Find where the given text appears and provide that cell's center as (x, y) coordinate. 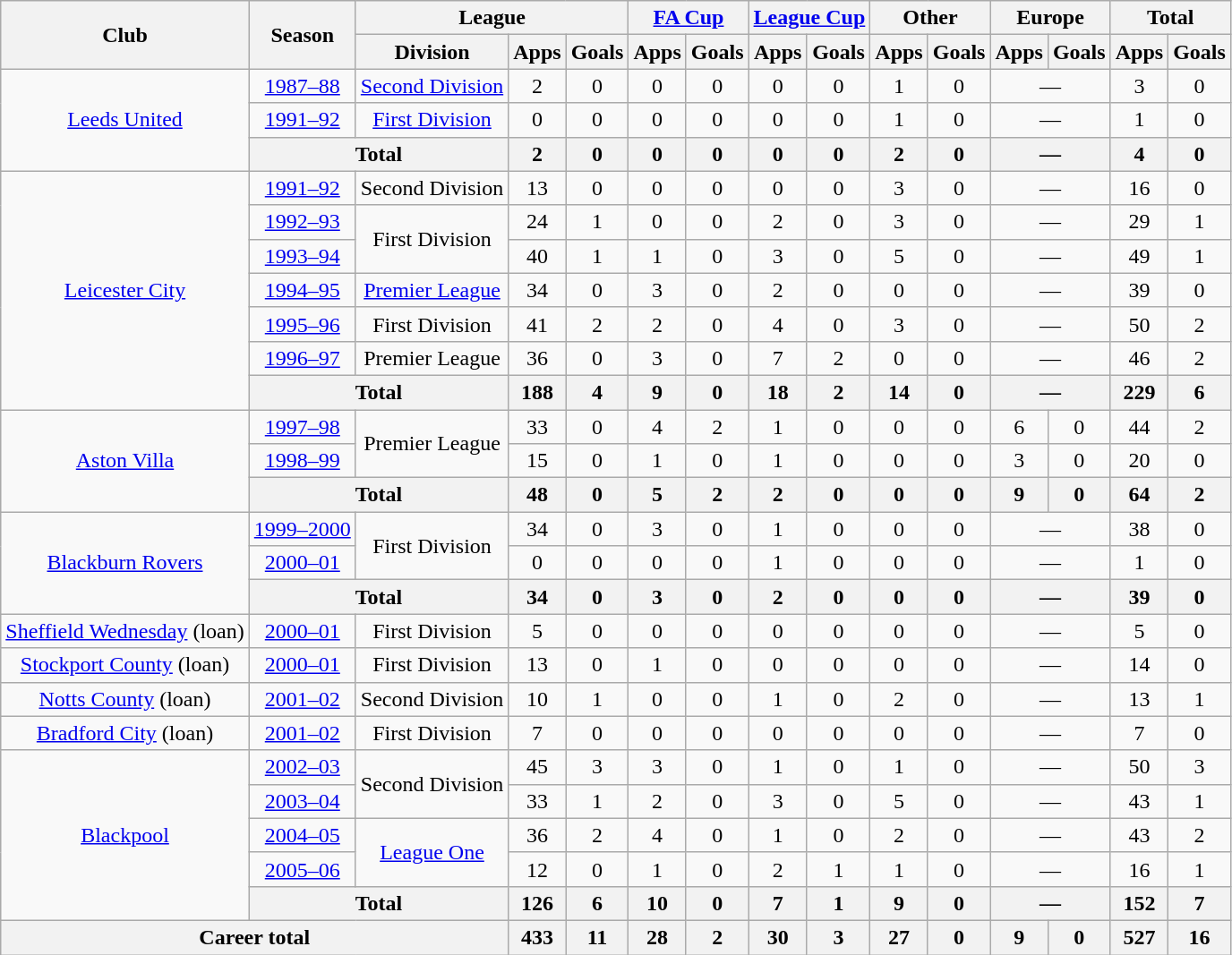
38 (1139, 529)
18 (777, 392)
League Cup (809, 18)
126 (537, 903)
12 (537, 869)
Leeds United (125, 120)
Other (930, 18)
527 (1139, 937)
Bradford City (loan) (125, 733)
Club (125, 35)
44 (1139, 427)
Leicester City (125, 290)
433 (537, 937)
1996–97 (303, 358)
49 (1139, 256)
2002–03 (303, 767)
1995–96 (303, 324)
1999–2000 (303, 529)
2004–05 (303, 835)
Blackpool (125, 835)
41 (537, 324)
Blackburn Rovers (125, 563)
Aston Villa (125, 461)
1992–93 (303, 222)
2005–06 (303, 869)
11 (597, 937)
1997–98 (303, 427)
Sheffield Wednesday (loan) (125, 631)
15 (537, 461)
30 (777, 937)
FA Cup (689, 18)
27 (899, 937)
2003–04 (303, 801)
1993–94 (303, 256)
Career total (254, 937)
1994–95 (303, 290)
45 (537, 767)
29 (1139, 222)
152 (1139, 903)
Season (303, 35)
Division (432, 52)
24 (537, 222)
229 (1139, 392)
Europe (1050, 18)
64 (1139, 495)
40 (537, 256)
1987–88 (303, 86)
48 (537, 495)
188 (537, 392)
Notts County (loan) (125, 699)
46 (1139, 358)
28 (657, 937)
1998–99 (303, 461)
20 (1139, 461)
League One (432, 852)
Stockport County (loan) (125, 665)
League (492, 18)
